Pinpoint the cell where the given text exists, returning its [X, Y] midpoint coordinate. 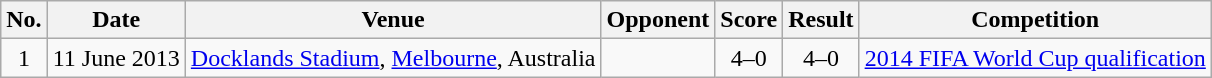
Competition [1035, 20]
Venue [393, 20]
No. [24, 20]
2014 FIFA World Cup qualification [1035, 58]
Docklands Stadium, Melbourne, Australia [393, 58]
Score [749, 20]
Result [821, 20]
Opponent [658, 20]
11 June 2013 [116, 58]
Date [116, 20]
1 [24, 58]
